Scan for the cell matching the given text and deliver its (x, y) coordinate at center. 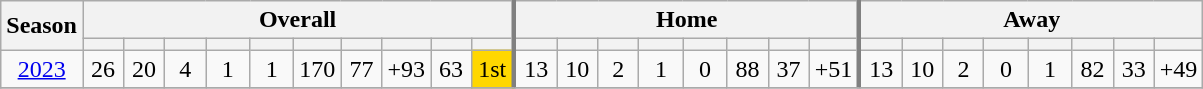
33 (1134, 69)
+49 (1178, 69)
Away (1031, 20)
20 (144, 69)
Season (42, 26)
77 (362, 69)
Overall (298, 20)
1st (494, 69)
Home (686, 20)
63 (452, 69)
82 (1092, 69)
+93 (406, 69)
170 (318, 69)
4 (186, 69)
88 (748, 69)
37 (788, 69)
2023 (42, 69)
+51 (834, 69)
26 (102, 69)
